Return (x, y) of the center of cell containing provided text 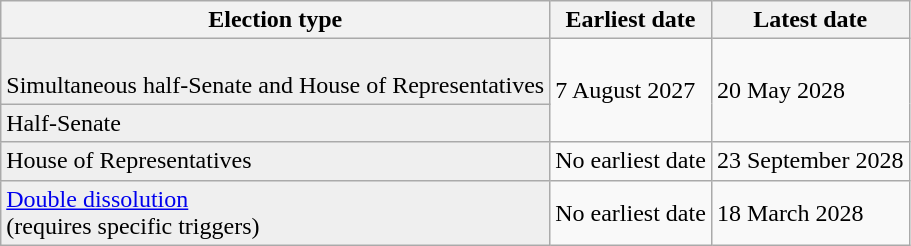
Earliest date (631, 20)
Latest date (810, 20)
Half-Senate (276, 123)
23 September 2028 (810, 161)
Election type (276, 20)
Double dissolution(requires specific triggers) (276, 212)
20 May 2028 (810, 90)
7 August 2027 (631, 90)
18 March 2028 (810, 212)
Simultaneous half-Senate and House of Representatives (276, 72)
House of Representatives (276, 161)
